Provide the (x, y) coordinate of the cell's center where the given text is located.  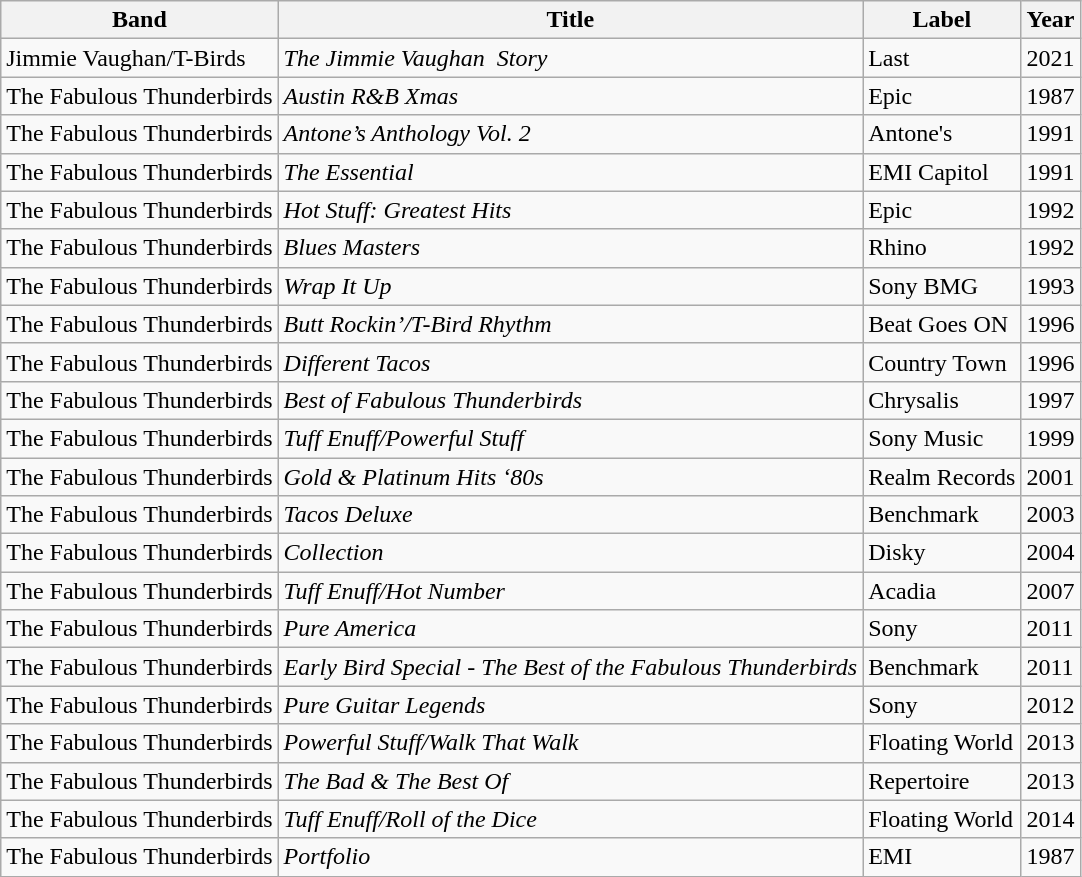
Wrap It Up (570, 286)
Disky (942, 553)
Best of Fabulous Thunderbirds (570, 400)
The Essential (570, 172)
Different Tacos (570, 362)
2021 (1050, 58)
Rhino (942, 248)
Collection (570, 553)
Hot Stuff: Greatest Hits (570, 210)
1997 (1050, 400)
2007 (1050, 591)
Country Town (942, 362)
Austin R&B Xmas (570, 96)
Title (570, 20)
2003 (1050, 515)
Tacos Deluxe (570, 515)
2001 (1050, 477)
Repertoire (942, 781)
Early Bird Special - The Best of the Fabulous Thunderbirds (570, 667)
EMI (942, 857)
Realm Records (942, 477)
Jimmie Vaughan/T-Birds (140, 58)
Antone's (942, 134)
Last (942, 58)
Chrysalis (942, 400)
Label (942, 20)
The Bad & The Best Of (570, 781)
1993 (1050, 286)
2014 (1050, 819)
2012 (1050, 705)
Sony BMG (942, 286)
Pure America (570, 629)
Tuff Enuff/Hot Number (570, 591)
Blues Masters (570, 248)
Year (1050, 20)
1999 (1050, 438)
Tuff Enuff/Roll of the Dice (570, 819)
Band (140, 20)
The Jimmie Vaughan Story (570, 58)
Gold & Platinum Hits ‘80s (570, 477)
Sony Music (942, 438)
Beat Goes ON (942, 324)
Acadia (942, 591)
Powerful Stuff/Walk That Walk (570, 743)
Portfolio (570, 857)
Antone’s Anthology Vol. 2 (570, 134)
Pure Guitar Legends (570, 705)
EMI Capitol (942, 172)
2004 (1050, 553)
Tuff Enuff/Powerful Stuff (570, 438)
Butt Rockin’/T-Bird Rhythm (570, 324)
